Pinpoint the cell where the given text exists, returning its (x, y) midpoint coordinate. 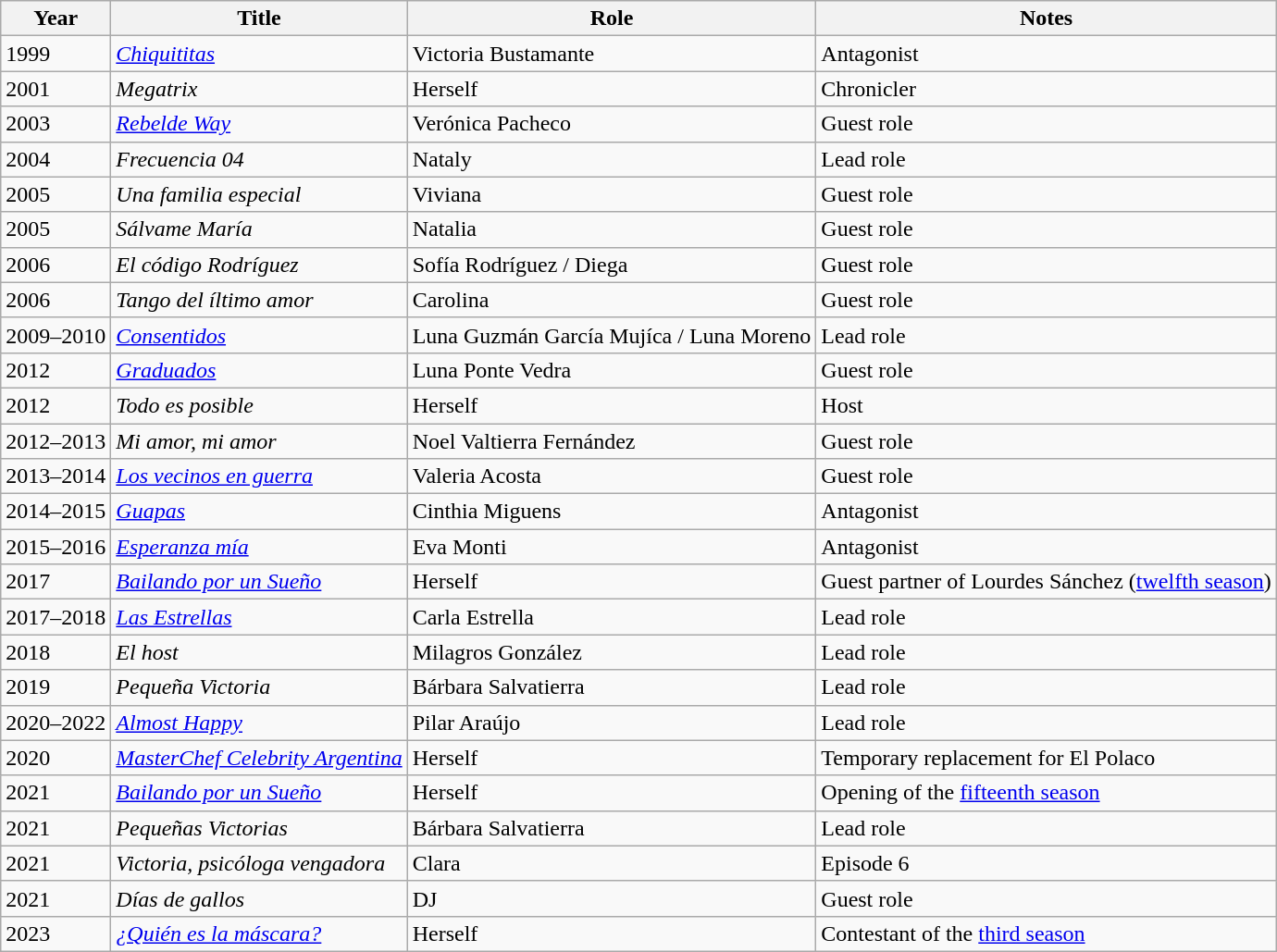
Eva Monti (612, 547)
Milagros González (612, 652)
Victoria, psicóloga vengadora (259, 863)
2004 (56, 159)
Todo es posible (259, 405)
Rebelde Way (259, 124)
Chiquititas (259, 54)
Guapas (259, 512)
Viviana (612, 194)
Luna Guzmán García Mujíca / Luna Moreno (612, 335)
Year (56, 19)
Consentidos (259, 335)
Carla Estrella (612, 617)
El código Rodríguez (259, 265)
Host (1047, 405)
2020 (56, 758)
Victoria Bustamante (612, 54)
Las Estrellas (259, 617)
Pilar Araújo (612, 723)
Role (612, 19)
2013–2014 (56, 476)
Clara (612, 863)
2017 (56, 582)
2003 (56, 124)
Esperanza mía (259, 547)
Los vecinos en guerra (259, 476)
MasterChef Celebrity Argentina (259, 758)
Title (259, 19)
2023 (56, 933)
Almost Happy (259, 723)
2018 (56, 652)
Tango del íltimo amor (259, 300)
2015–2016 (56, 547)
Temporary replacement for El Polaco (1047, 758)
2014–2015 (56, 512)
2020–2022 (56, 723)
Nataly (612, 159)
Pequeña Victoria (259, 687)
2012–2013 (56, 441)
2009–2010 (56, 335)
Noel Valtierra Fernández (612, 441)
Verónica Pacheco (612, 124)
El host (259, 652)
Chronicler (1047, 89)
Graduados (259, 370)
Sofía Rodríguez / Diega (612, 265)
Mi amor, mi amor (259, 441)
Sálvame María (259, 229)
Megatrix (259, 89)
Guest partner of Lourdes Sánchez (twelfth season) (1047, 582)
Contestant of the third season (1047, 933)
Opening of the fifteenth season (1047, 793)
2019 (56, 687)
Notes (1047, 19)
Frecuencia 04 (259, 159)
Pequeñas Victorias (259, 828)
Días de gallos (259, 898)
¿Quién es la máscara? (259, 933)
2017–2018 (56, 617)
Episode 6 (1047, 863)
DJ (612, 898)
2001 (56, 89)
Cinthia Miguens (612, 512)
Luna Ponte Vedra (612, 370)
1999 (56, 54)
Natalia (612, 229)
Valeria Acosta (612, 476)
Carolina (612, 300)
Una familia especial (259, 194)
